Scan for the cell matching the given text and deliver its [X, Y] coordinate at center. 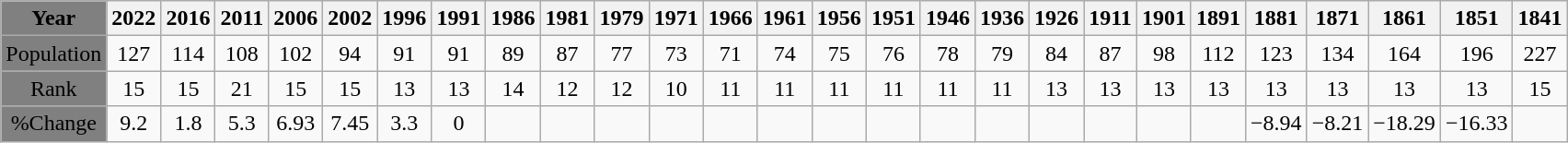
71 [731, 54]
77 [622, 54]
2016 [188, 18]
74 [784, 54]
227 [1540, 54]
1951 [893, 18]
1956 [839, 18]
1891 [1218, 18]
75 [839, 54]
14 [513, 89]
1981 [567, 18]
7.45 [350, 124]
79 [1003, 54]
1871 [1338, 18]
1996 [405, 18]
1971 [675, 18]
21 [242, 89]
1.8 [188, 124]
Rank [53, 89]
196 [1476, 54]
6.93 [296, 124]
73 [675, 54]
76 [893, 54]
3.3 [405, 124]
5.3 [242, 124]
1926 [1056, 18]
9.2 [134, 124]
−16.33 [1476, 124]
123 [1277, 54]
1911 [1111, 18]
Year [53, 18]
1991 [458, 18]
10 [675, 89]
98 [1163, 54]
78 [948, 54]
1861 [1404, 18]
1841 [1540, 18]
164 [1404, 54]
127 [134, 54]
108 [242, 54]
1961 [784, 18]
2011 [242, 18]
112 [1218, 54]
1936 [1003, 18]
102 [296, 54]
−8.94 [1277, 124]
84 [1056, 54]
−18.29 [1404, 124]
1986 [513, 18]
2022 [134, 18]
1979 [622, 18]
1881 [1277, 18]
1901 [1163, 18]
114 [188, 54]
94 [350, 54]
89 [513, 54]
1966 [731, 18]
1946 [948, 18]
2002 [350, 18]
1851 [1476, 18]
0 [458, 124]
2006 [296, 18]
134 [1338, 54]
%Change [53, 124]
−8.21 [1338, 124]
Population [53, 54]
